Scan for the cell matching the given text and deliver its [X, Y] coordinate at center. 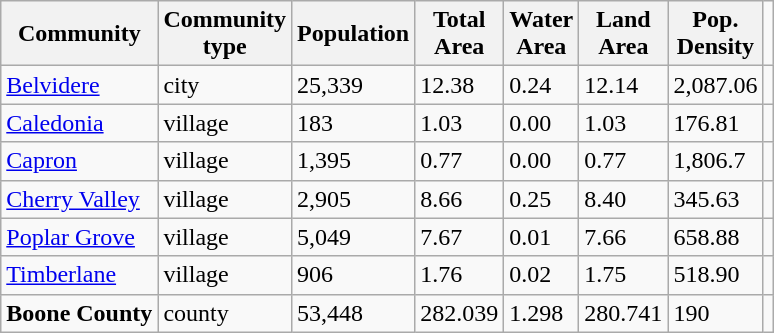
12.14 [624, 85]
Population [354, 34]
53,448 [354, 313]
658.88 [716, 237]
Belvidere [80, 85]
Timberlane [80, 275]
Boone County [80, 313]
0.01 [542, 237]
LandArea [624, 34]
Caledonia [80, 123]
WaterArea [542, 34]
1,395 [354, 161]
8.66 [460, 199]
906 [354, 275]
183 [354, 123]
city [225, 85]
282.039 [460, 313]
Pop.Density [716, 34]
Communitytype [225, 34]
Cherry Valley [80, 199]
7.67 [460, 237]
2,905 [354, 199]
7.66 [624, 237]
0.25 [542, 199]
12.38 [460, 85]
0.24 [542, 85]
25,339 [354, 85]
176.81 [716, 123]
1.76 [460, 275]
345.63 [716, 199]
0.02 [542, 275]
190 [716, 313]
1.298 [542, 313]
5,049 [354, 237]
1.75 [624, 275]
518.90 [716, 275]
2,087.06 [716, 85]
county [225, 313]
1,806.7 [716, 161]
Community [80, 34]
Poplar Grove [80, 237]
280.741 [624, 313]
8.40 [624, 199]
TotalArea [460, 34]
Capron [80, 161]
